Pinpoint the cell where the given text exists, returning its [x, y] midpoint coordinate. 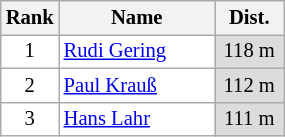
Dist. [250, 17]
Rank [30, 17]
Paul Krauß [137, 85]
118 m [250, 51]
Rudi Gering [137, 51]
3 [30, 119]
1 [30, 51]
Name [137, 17]
112 m [250, 85]
111 m [250, 119]
2 [30, 85]
Hans Lahr [137, 119]
